Detect which cell encompasses the target text, then output its (X, Y) center coordinate. 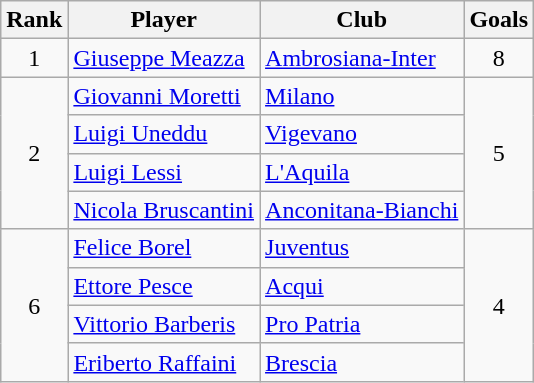
Rank (34, 20)
Ettore Pesce (164, 286)
Goals (499, 20)
Milano (362, 96)
Felice Borel (164, 248)
Vittorio Barberis (164, 324)
Luigi Uneddu (164, 134)
Juventus (362, 248)
Brescia (362, 362)
Acqui (362, 286)
Giuseppe Meazza (164, 58)
4 (499, 305)
Club (362, 20)
1 (34, 58)
8 (499, 58)
Vigevano (362, 134)
6 (34, 305)
Luigi Lessi (164, 172)
2 (34, 153)
Anconitana-Bianchi (362, 210)
Giovanni Moretti (164, 96)
L'Aquila (362, 172)
5 (499, 153)
Ambrosiana-Inter (362, 58)
Eriberto Raffaini (164, 362)
Player (164, 20)
Pro Patria (362, 324)
Nicola Bruscantini (164, 210)
